For the text-containing cell, return its midpoint in [x, y] coordinate format. 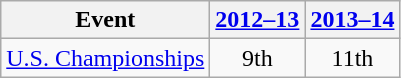
U.S. Championships [106, 58]
9th [258, 58]
2013–14 [352, 20]
2012–13 [258, 20]
Event [106, 20]
11th [352, 58]
